Output the (X, Y) coordinate of the center of the cell containing the given text.  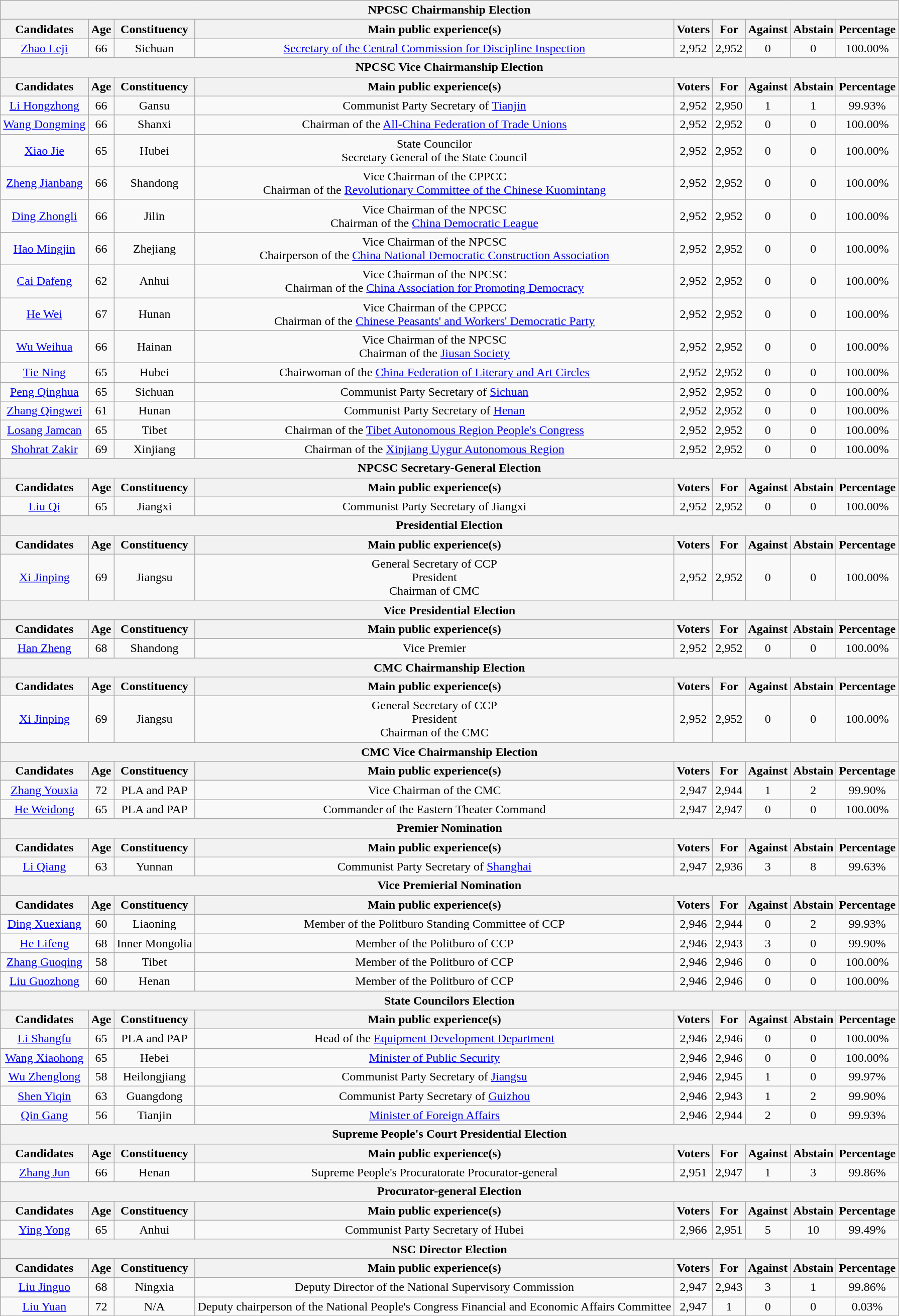
NPCSC Chairmanship Election (449, 10)
67 (101, 313)
Qin Gang (44, 1115)
Yunnan (155, 866)
Hainan (155, 347)
Member of the Politburo Standing Committee of CCP (434, 924)
10 (814, 1230)
Losang Jamcan (44, 430)
Minister of Public Security (434, 1058)
99.49% (867, 1230)
Li Qiang (44, 866)
Guangdong (155, 1096)
5 (768, 1230)
NSC Director Election (449, 1249)
99.63% (867, 866)
CMC Chairmanship Election (449, 668)
CMC Vice Chairmanship Election (449, 752)
State CouncilorSecretary General of the State Council (434, 151)
Zhang Guoqing (44, 962)
Gansu (155, 105)
Vice Chairman of the NPCSCChairman of the China Democratic League (434, 216)
Communist Party Secretary of Sichuan (434, 392)
Procurator-general Election (449, 1191)
State Councilors Election (449, 1000)
0.03% (867, 1306)
Ying Yong (44, 1230)
Minister of Foreign Affairs (434, 1115)
Communist Party Secretary of Tianjin (434, 105)
Xiao Jie (44, 151)
Vice Premier (434, 648)
Communist Party Secretary of Hubei (434, 1230)
Presidential Election (449, 525)
He Weidong (44, 809)
8 (814, 866)
Deputy Director of the National Supervisory Commission (434, 1287)
2,945 (729, 1077)
Wu Zhenglong (44, 1077)
Communist Party Secretary of Shanghai (434, 866)
Hebei (155, 1058)
He Wei (44, 313)
Tianjin (155, 1115)
Ningxia (155, 1287)
Supreme People's Court Presidential Election (449, 1134)
Vice Chairman of the NPCSCChairperson of the China National Democratic Construction Association (434, 248)
Ding Zhongli (44, 216)
Secretary of the Central Commission for Discipline Inspection (434, 48)
Liu Qi (44, 506)
Vice Chairman of the CPPCCChairman of the Chinese Peasants' and Workers' Democratic Party (434, 313)
56 (101, 1115)
Liaoning (155, 924)
Wang Xiaohong (44, 1058)
Jiangxi (155, 506)
Inner Mongolia (155, 943)
Vice Chairman of the CPPCCChairman of the Revolutionary Committee of the Chinese Kuomintang (434, 183)
Chairwoman of the China Federation of Literary and Art Circles (434, 373)
Li Shangfu (44, 1039)
Communist Party Secretary of Henan (434, 411)
Wu Weihua (44, 347)
General Secretary of CCPPresidentChairman of CMC (434, 577)
Shanxi (155, 125)
Xinjiang (155, 449)
Heilongjiang (155, 1077)
NPCSC Vice Chairmanship Election (449, 67)
Deputy chairperson of the National People's Congress Financial and Economic Affairs Committee (434, 1306)
Liu Jinguo (44, 1287)
N/A (155, 1306)
Shohrat Zakir (44, 449)
Vice Chairman of the NPCSCChairman of the Jiusan Society (434, 347)
2,950 (729, 105)
61 (101, 411)
He Lifeng (44, 943)
Shen Yiqin (44, 1096)
Cai Dafeng (44, 281)
Zhang Qingwei (44, 411)
Wang Dongming (44, 125)
99.97% (867, 1077)
Vice Chairman of the NPCSCChairman of the China Association for Promoting Democracy (434, 281)
Ding Xuexiang (44, 924)
62 (101, 281)
Vice Presidential Election (449, 610)
Commander of the Eastern Theater Command (434, 809)
NPCSC Secretary-General Election (449, 468)
Zheng Jianbang (44, 183)
Hao Mingjin (44, 248)
Chairman of the Tibet Autonomous Region People's Congress (434, 430)
Communist Party Secretary of Guizhou (434, 1096)
Peng Qinghua (44, 392)
Head of the Equipment Development Department (434, 1039)
Li Hongzhong (44, 105)
General Secretary of CCPPresidentChairman of the CMC (434, 719)
Jilin (155, 216)
Vice Premierial Nomination (449, 886)
2,936 (729, 866)
Chairman of the Xinjiang Uygur Autonomous Region (434, 449)
Vice Chairman of the CMC (434, 790)
Tie Ning (44, 373)
2,966 (693, 1230)
Supreme People's Procuratorate Procurator-general (434, 1172)
Communist Party Secretary of Jiangsu (434, 1077)
Zhejiang (155, 248)
Premier Nomination (449, 828)
Zhang Youxia (44, 790)
Communist Party Secretary of Jiangxi (434, 506)
Zhao Leji (44, 48)
Han Zheng (44, 648)
Chairman of the All-China Federation of Trade Unions (434, 125)
Liu Yuan (44, 1306)
Liu Guozhong (44, 981)
Zhang Jun (44, 1172)
